Capture the cell that displays the provided text and extract its [X, Y] central coordinate. 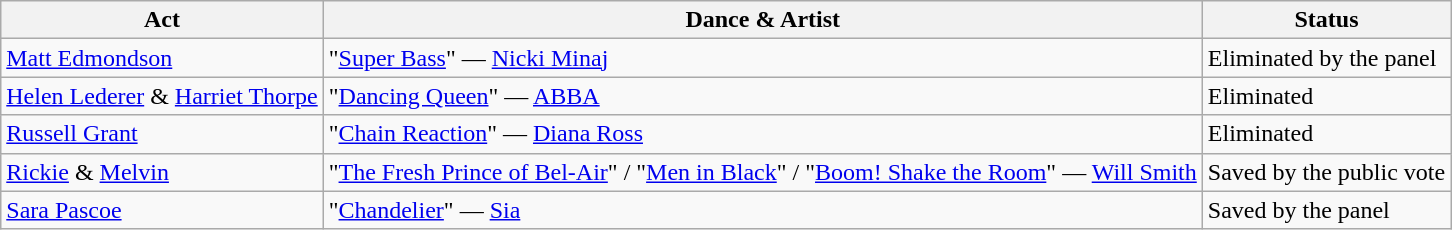
Dance & Artist [762, 20]
Helen Lederer & Harriet Thorpe [162, 96]
"Chain Reaction" — Diana Ross [762, 134]
"Chandelier" — Sia [762, 210]
"Super Bass" — Nicki Minaj [762, 58]
Saved by the panel [1326, 210]
"The Fresh Prince of Bel-Air" / "Men in Black" / "Boom! Shake the Room" — Will Smith [762, 172]
Act [162, 20]
Rickie & Melvin [162, 172]
"Dancing Queen" — ABBA [762, 96]
Saved by the public vote [1326, 172]
Matt Edmondson [162, 58]
Status [1326, 20]
Russell Grant [162, 134]
Eliminated by the panel [1326, 58]
Sara Pascoe [162, 210]
